Return (X, Y) of the center of cell containing provided text 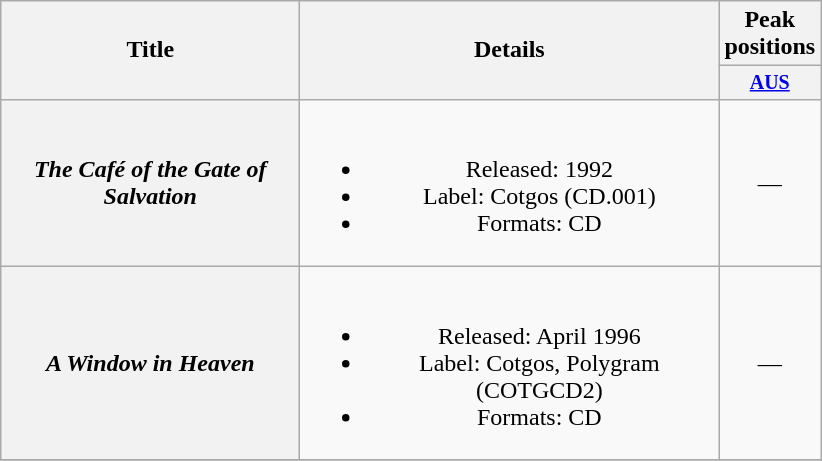
Released: 1992Label: Cotgos (CD.001)Formats: CD (510, 182)
A Window in Heaven (150, 363)
Peak positions (770, 34)
Released: April 1996Label: Cotgos, Polygram (COTGCD2)Formats: CD (510, 363)
The Café of the Gate of Salvation (150, 182)
Details (510, 50)
AUS (770, 82)
Title (150, 50)
